Output the (x, y) coordinate of the center of the cell containing the given text.  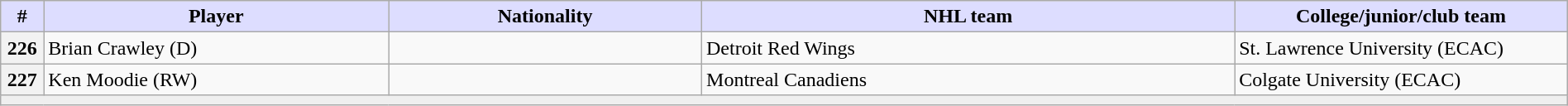
Montreal Canadiens (968, 79)
NHL team (968, 17)
# (22, 17)
227 (22, 79)
Detroit Red Wings (968, 48)
Nationality (546, 17)
Brian Crawley (D) (217, 48)
226 (22, 48)
Ken Moodie (RW) (217, 79)
College/junior/club team (1401, 17)
Colgate University (ECAC) (1401, 79)
St. Lawrence University (ECAC) (1401, 48)
Player (217, 17)
